Return the (X, Y) coordinate for the center point of the cell that contains the specified text.  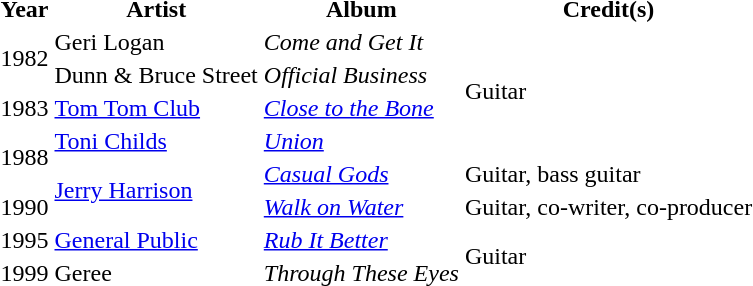
Casual Gods (361, 174)
Tom Tom Club (156, 108)
Toni Childs (156, 141)
Geri Logan (156, 42)
Guitar, bass guitar (608, 174)
Guitar, co-writer, co-producer (608, 207)
Rub It Better (361, 240)
Dunn & Bruce Street (156, 75)
Union (361, 141)
Come and Get It (361, 42)
Walk on Water (361, 207)
Jerry Harrison (156, 190)
Official Business (361, 75)
Close to the Bone (361, 108)
General Public (156, 240)
Guitar (608, 92)
